Provide the (X, Y) coordinate of the cell's center where the given text is located.  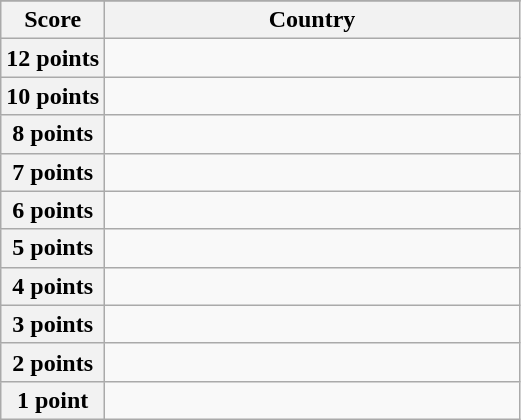
4 points (53, 286)
10 points (53, 96)
8 points (53, 134)
Country (312, 20)
3 points (53, 324)
Score (53, 20)
5 points (53, 248)
12 points (53, 58)
7 points (53, 172)
6 points (53, 210)
1 point (53, 400)
2 points (53, 362)
